Find where the given text appears and provide that cell's center as [X, Y] coordinate. 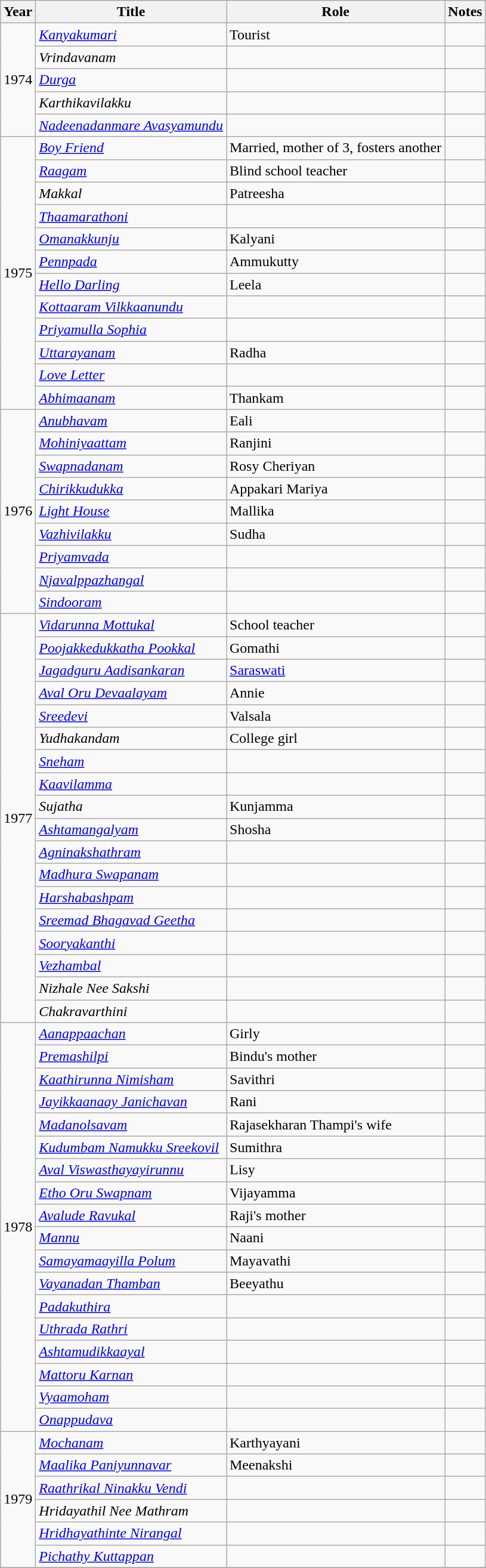
Karthyayani [336, 1443]
Samayamaayilla Polum [131, 1261]
Etho Oru Swapnam [131, 1193]
Chakravarthini [131, 1011]
Valsala [336, 716]
Premashilpi [131, 1057]
Kaavilamma [131, 784]
Pichathy Kuttappan [131, 1556]
Role [336, 12]
Kaathirunna Nimisham [131, 1079]
Uthrada Rathri [131, 1329]
Girly [336, 1034]
College girl [336, 739]
Nizhale Nee Sakshi [131, 988]
Mallika [336, 511]
Eali [336, 421]
Jagadguru Aadisankaran [131, 671]
Thaamarathoni [131, 216]
Kottaaram Vilkkaanundu [131, 307]
Sreedevi [131, 716]
1975 [18, 273]
Ashtamudikkaayal [131, 1351]
Married, mother of 3, fosters another [336, 148]
Raji's mother [336, 1215]
Raathrikal Ninakku Vendi [131, 1488]
Sujatha [131, 807]
Vijayamma [336, 1193]
Naani [336, 1238]
Abhimaanam [131, 398]
Sindooram [131, 602]
Raagam [131, 171]
Meenakshi [336, 1465]
Bindu's mother [336, 1057]
Njavalppazhangal [131, 579]
Avalude Ravukal [131, 1215]
1976 [18, 512]
Vidarunna Mottukal [131, 625]
Chirikkudukka [131, 489]
Year [18, 12]
Kanyakumari [131, 35]
Priyamvada [131, 557]
Patreesha [336, 193]
Ammukutty [336, 261]
Rani [336, 1102]
Jayikkaanaay Janichavan [131, 1102]
Notes [465, 12]
Nadeenadanmare Avasyamundu [131, 125]
Anubhavam [131, 421]
Kunjamma [336, 807]
Onappudava [131, 1420]
Vrindavanam [131, 57]
Hridhayathinte Nirangal [131, 1533]
Sudha [336, 534]
1977 [18, 817]
Makkal [131, 193]
School teacher [336, 625]
Mattoru Karnan [131, 1374]
Poojakkedukkatha Pookkal [131, 647]
Lisy [336, 1170]
Sneham [131, 761]
Sooryakanthi [131, 943]
1978 [18, 1227]
Mayavathi [336, 1261]
Uttarayanam [131, 353]
Boy Friend [131, 148]
Maalika Paniyunnavar [131, 1465]
Rajasekharan Thampi's wife [336, 1125]
Pennpada [131, 261]
Beeyathu [336, 1283]
Blind school teacher [336, 171]
Sreemad Bhagavad Geetha [131, 920]
Saraswati [336, 671]
Vezhambal [131, 965]
Swapnadanam [131, 466]
Radha [336, 353]
Mochanam [131, 1443]
Agninakshathram [131, 852]
Durga [131, 80]
Kudumbam Namukku Sreekovil [131, 1147]
Title [131, 12]
Aval Oru Devaalayam [131, 693]
Thankam [336, 398]
Sumithra [336, 1147]
Yudhakandam [131, 739]
Gomathi [336, 647]
Ashtamangalyam [131, 829]
Leela [336, 285]
Light House [131, 511]
Kalyani [336, 239]
Aval Viswasthayayirunnu [131, 1170]
1979 [18, 1499]
Padakuthira [131, 1306]
Love Letter [131, 375]
Appakari Mariya [336, 489]
Priyamulla Sophia [131, 330]
Rosy Cheriyan [336, 466]
Tourist [336, 35]
Hello Darling [131, 285]
Madhura Swapanam [131, 875]
Harshabashpam [131, 897]
Vyaamoham [131, 1397]
Omanakkunju [131, 239]
Vazhivilakku [131, 534]
Annie [336, 693]
Karthikavilakku [131, 103]
Mohiniyaattam [131, 443]
Ranjini [336, 443]
Savithri [336, 1079]
Madanolsavam [131, 1125]
Mannu [131, 1238]
Shosha [336, 829]
Hridayathil Nee Mathram [131, 1511]
1974 [18, 80]
Vayanadan Thamban [131, 1283]
Aanappaachan [131, 1034]
